Locate the cell with the specified text and output its (x, y) center coordinate. 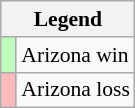
Arizona loss (76, 90)
Legend (68, 19)
Arizona win (76, 55)
